Return [x, y] of the center of cell containing provided text 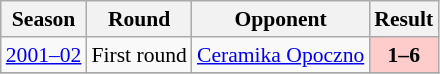
Ceramika Opoczno [280, 55]
Opponent [280, 19]
1–6 [404, 55]
Season [44, 19]
2001–02 [44, 55]
Result [404, 19]
Round [138, 19]
First round [138, 55]
